Return the [x, y] coordinate for the center point of the cell that contains the specified text.  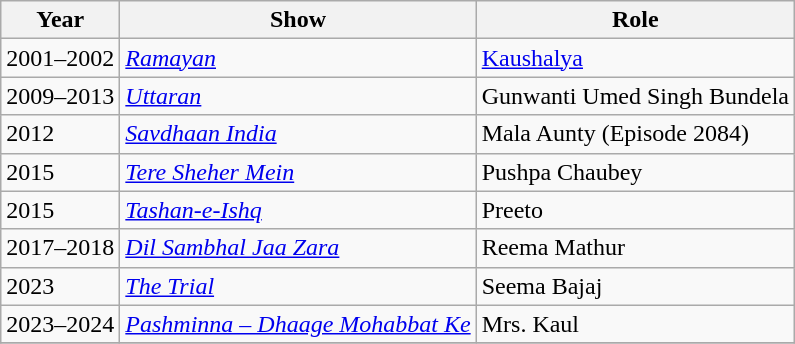
Reema Mathur [635, 248]
Pashminna – Dhaage Mohabbat Ke [298, 324]
2023–2024 [60, 324]
2017–2018 [60, 248]
Role [635, 20]
Mrs. Kaul [635, 324]
Tere Sheher Mein [298, 172]
Tashan-e-Ishq [298, 210]
Dil Sambhal Jaa Zara [298, 248]
Mala Aunty (Episode 2084) [635, 134]
Savdhaan India [298, 134]
Uttaran [298, 96]
Seema Bajaj [635, 286]
Year [60, 20]
Kaushalya [635, 58]
2009–2013 [60, 96]
Gunwanti Umed Singh Bundela [635, 96]
Pushpa Chaubey [635, 172]
2012 [60, 134]
2001–2002 [60, 58]
2023 [60, 286]
Ramayan [298, 58]
The Trial [298, 286]
Preeto [635, 210]
Show [298, 20]
